Find where the given text appears and provide that cell's center as [X, Y] coordinate. 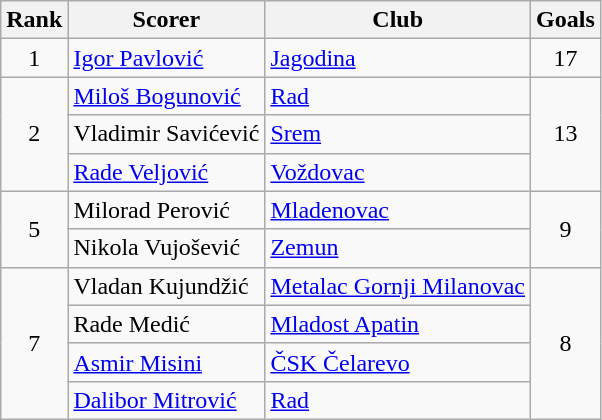
Rank [34, 20]
7 [34, 343]
Nikola Vujošević [166, 248]
ČSK Čelarevo [398, 362]
1 [34, 58]
Rade Veljović [166, 172]
Metalac Gornji Milanovac [398, 286]
17 [566, 58]
Voždovac [398, 172]
5 [34, 229]
2 [34, 134]
9 [566, 229]
Mladenovac [398, 210]
Jagodina [398, 58]
Goals [566, 20]
Milorad Perović [166, 210]
13 [566, 134]
Igor Pavlović [166, 58]
Asmir Misini [166, 362]
Club [398, 20]
Srem [398, 134]
Miloš Bogunović [166, 96]
Zemun [398, 248]
Vladimir Savićević [166, 134]
8 [566, 343]
Mladost Apatin [398, 324]
Scorer [166, 20]
Vladan Kujundžić [166, 286]
Dalibor Mitrović [166, 400]
Rade Medić [166, 324]
